Locate the cell with the specified text and output its (x, y) center coordinate. 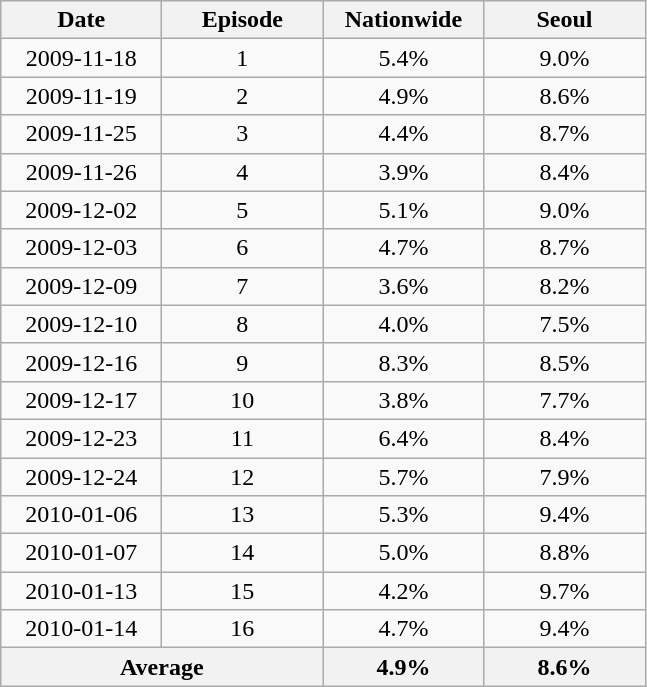
4.4% (404, 134)
Episode (242, 20)
14 (242, 553)
7.7% (564, 400)
5 (242, 210)
4 (242, 172)
2009-11-18 (82, 58)
8.5% (564, 362)
3.8% (404, 400)
5.1% (404, 210)
2009-12-23 (82, 438)
2 (242, 96)
4.0% (404, 324)
Nationwide (404, 20)
5.4% (404, 58)
2010-01-07 (82, 553)
11 (242, 438)
2009-11-25 (82, 134)
2010-01-13 (82, 591)
3.6% (404, 286)
7.9% (564, 477)
2009-12-16 (82, 362)
5.7% (404, 477)
1 (242, 58)
4.2% (404, 591)
3.9% (404, 172)
2009-12-03 (82, 248)
Date (82, 20)
9.7% (564, 591)
7 (242, 286)
2009-12-10 (82, 324)
Seoul (564, 20)
5.3% (404, 515)
15 (242, 591)
2009-11-19 (82, 96)
Average (162, 667)
6.4% (404, 438)
8.3% (404, 362)
12 (242, 477)
3 (242, 134)
16 (242, 629)
8.8% (564, 553)
2009-12-02 (82, 210)
9 (242, 362)
13 (242, 515)
2009-12-09 (82, 286)
8 (242, 324)
10 (242, 400)
2010-01-14 (82, 629)
2009-12-17 (82, 400)
2009-12-24 (82, 477)
6 (242, 248)
2009-11-26 (82, 172)
8.2% (564, 286)
7.5% (564, 324)
2010-01-06 (82, 515)
5.0% (404, 553)
